Find where the given text appears and provide that cell's center as [X, Y] coordinate. 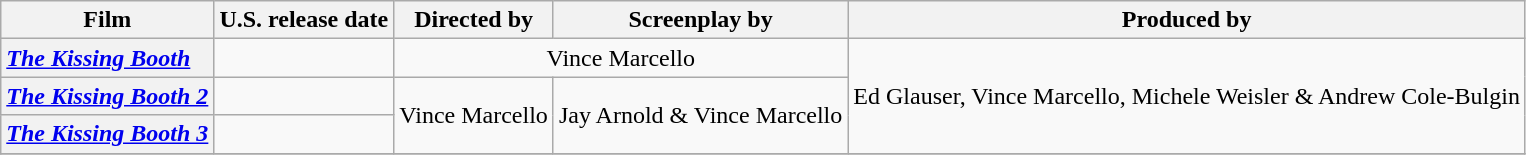
Produced by [1187, 20]
Film [108, 20]
U.S. release date [304, 20]
The Kissing Booth 2 [108, 96]
Directed by [474, 20]
Ed Glauser, Vince Marcello, Michele Weisler & Andrew Cole-Bulgin [1187, 96]
The Kissing Booth [108, 58]
The Kissing Booth 3 [108, 134]
Screenplay by [700, 20]
Jay Arnold & Vince Marcello [700, 115]
